Scan for the cell matching the given text and deliver its [X, Y] coordinate at center. 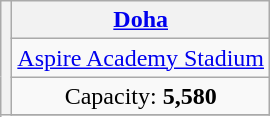
Doha [141, 20]
Capacity: 5,580 [141, 96]
Aspire Academy Stadium [141, 58]
